Pinpoint the cell where the given text exists, returning its [x, y] midpoint coordinate. 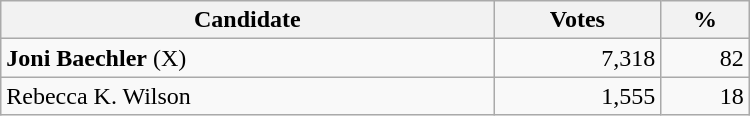
18 [705, 96]
82 [705, 58]
Joni Baechler (X) [248, 58]
Votes [578, 20]
1,555 [578, 96]
Rebecca K. Wilson [248, 96]
7,318 [578, 58]
% [705, 20]
Candidate [248, 20]
